Search for the cell housing the specified text and yield its (X, Y) center coordinate. 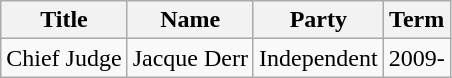
Jacque Derr (190, 58)
2009- (416, 58)
Party (318, 20)
Name (190, 20)
Term (416, 20)
Chief Judge (64, 58)
Independent (318, 58)
Title (64, 20)
